Identify which cell holds the provided text, then report its [x, y] central coordinate. 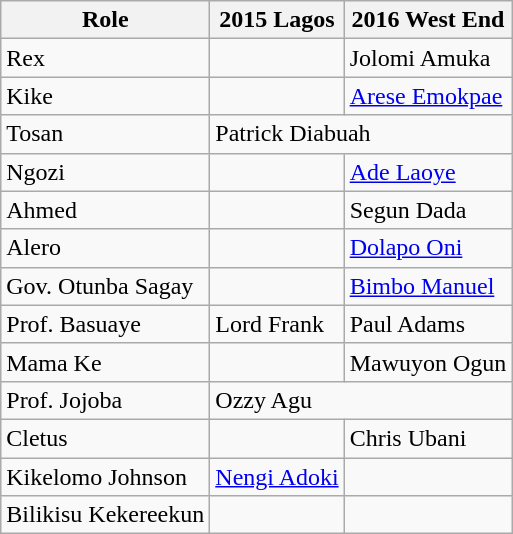
Cletus [106, 438]
Jolomi Amuka [428, 58]
Mama Ke [106, 362]
Lord Frank [277, 324]
Bimbo Manuel [428, 286]
Nengi Adoki [277, 477]
Ahmed [106, 210]
2016 West End [428, 20]
Ozzy Agu [361, 400]
Chris Ubani [428, 438]
2015 Lagos [277, 20]
Prof. Jojoba [106, 400]
Segun Dada [428, 210]
Dolapo Oni [428, 248]
Rex [106, 58]
Role [106, 20]
Prof. Basuaye [106, 324]
Tosan [106, 134]
Paul Adams [428, 324]
Arese Emokpae [428, 96]
Kikelomo Johnson [106, 477]
Bilikisu Kekereekun [106, 515]
Ade Laoye [428, 172]
Ngozi [106, 172]
Gov. Otunba Sagay [106, 286]
Patrick Diabuah [361, 134]
Kike [106, 96]
Alero [106, 248]
Mawuyon Ogun [428, 362]
